Extract the (X, Y) coordinate from the center of the cell holding the provided text.  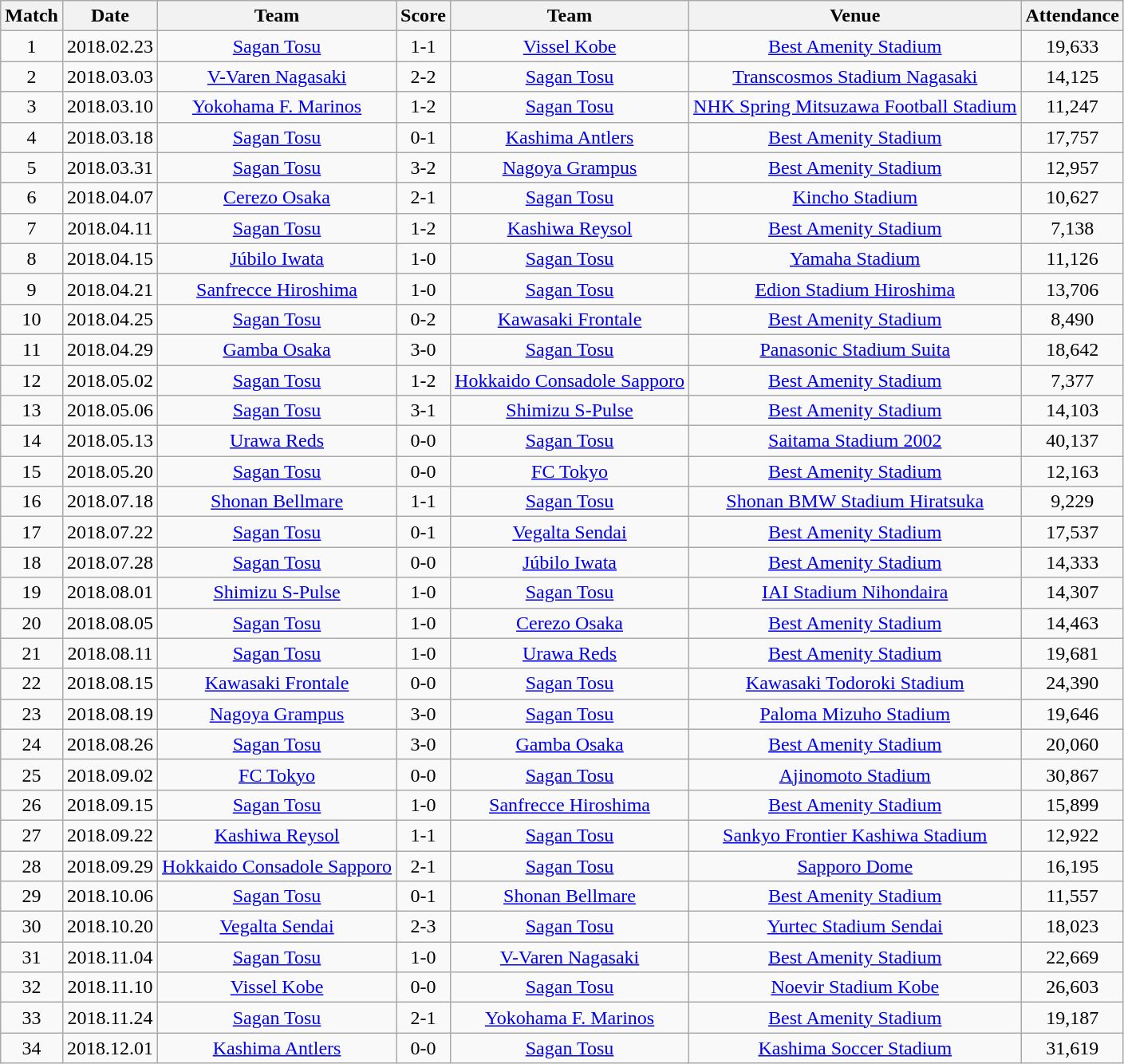
2018.08.26 (110, 744)
33 (32, 1018)
15 (32, 471)
2018.05.06 (110, 411)
22 (32, 684)
2018.08.15 (110, 684)
31 (32, 957)
2018.05.13 (110, 441)
2018.05.02 (110, 380)
2018.03.31 (110, 167)
12 (32, 380)
0-2 (424, 319)
3-2 (424, 167)
17 (32, 532)
Panasonic Stadium Suita (855, 349)
2018.04.15 (110, 258)
2018.04.21 (110, 289)
Noevir Stadium Kobe (855, 987)
7,138 (1072, 228)
Paloma Mizuho Stadium (855, 714)
25 (32, 774)
12,163 (1072, 471)
Kawasaki Todoroki Stadium (855, 684)
Ajinomoto Stadium (855, 774)
17,537 (1072, 532)
11,247 (1072, 107)
14,333 (1072, 562)
2018.08.05 (110, 623)
34 (32, 1048)
IAI Stadium Nihondaira (855, 593)
Sapporo Dome (855, 865)
24 (32, 744)
2018.03.03 (110, 77)
9,229 (1072, 502)
40,137 (1072, 441)
29 (32, 897)
Kashima Soccer Stadium (855, 1048)
12,922 (1072, 835)
2018.09.02 (110, 774)
23 (32, 714)
19,187 (1072, 1018)
Venue (855, 16)
2018.11.10 (110, 987)
Kincho Stadium (855, 198)
2018.09.15 (110, 805)
28 (32, 865)
18,642 (1072, 349)
26 (32, 805)
16,195 (1072, 865)
2018.05.20 (110, 471)
2018.10.06 (110, 897)
Shonan BMW Stadium Hiratsuka (855, 502)
NHK Spring Mitsuzawa Football Stadium (855, 107)
5 (32, 167)
2018.09.22 (110, 835)
14,463 (1072, 623)
2 (32, 77)
Match (32, 16)
14,125 (1072, 77)
9 (32, 289)
2018.07.22 (110, 532)
Yurtec Stadium Sendai (855, 927)
20 (32, 623)
14,103 (1072, 411)
24,390 (1072, 684)
2018.04.25 (110, 319)
2-2 (424, 77)
22,669 (1072, 957)
18 (32, 562)
12,957 (1072, 167)
4 (32, 137)
2018.11.24 (110, 1018)
10 (32, 319)
8,490 (1072, 319)
7,377 (1072, 380)
19,646 (1072, 714)
26,603 (1072, 987)
15,899 (1072, 805)
7 (32, 228)
2018.04.07 (110, 198)
2018.12.01 (110, 1048)
13,706 (1072, 289)
6 (32, 198)
2018.10.20 (110, 927)
3 (32, 107)
2018.03.18 (110, 137)
2018.08.01 (110, 593)
1 (32, 46)
Score (424, 16)
30 (32, 927)
14 (32, 441)
Saitama Stadium 2002 (855, 441)
19,681 (1072, 653)
Attendance (1072, 16)
32 (32, 987)
2018.04.11 (110, 228)
2018.03.10 (110, 107)
Yamaha Stadium (855, 258)
10,627 (1072, 198)
Transcosmos Stadium Nagasaki (855, 77)
30,867 (1072, 774)
2018.08.19 (110, 714)
14,307 (1072, 593)
21 (32, 653)
2018.07.28 (110, 562)
11 (32, 349)
19,633 (1072, 46)
Sankyo Frontier Kashiwa Stadium (855, 835)
18,023 (1072, 927)
2-3 (424, 927)
2018.11.04 (110, 957)
19 (32, 593)
2018.02.23 (110, 46)
2018.09.29 (110, 865)
11,557 (1072, 897)
Edion Stadium Hiroshima (855, 289)
13 (32, 411)
Date (110, 16)
3-1 (424, 411)
20,060 (1072, 744)
2018.08.11 (110, 653)
8 (32, 258)
2018.04.29 (110, 349)
17,757 (1072, 137)
2018.07.18 (110, 502)
27 (32, 835)
31,619 (1072, 1048)
16 (32, 502)
11,126 (1072, 258)
